From the cell containing the given text, extract its center point as [X, Y] coordinate. 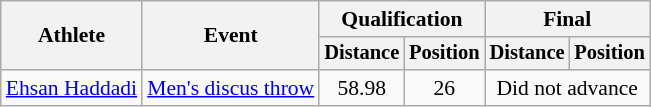
Did not advance [568, 88]
Athlete [72, 36]
58.98 [362, 88]
Men's discus throw [230, 88]
Event [230, 36]
Qualification [402, 19]
26 [444, 88]
Ehsan Haddadi [72, 88]
Final [568, 19]
